For the text-containing cell, return its midpoint in [X, Y] coordinate format. 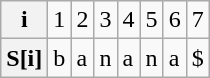
S[i] [24, 58]
4 [128, 20]
7 [198, 20]
i [24, 20]
$ [198, 58]
5 [152, 20]
6 [174, 20]
b [60, 58]
3 [106, 20]
1 [60, 20]
2 [82, 20]
